Locate the cell with the specified text and output its (X, Y) center coordinate. 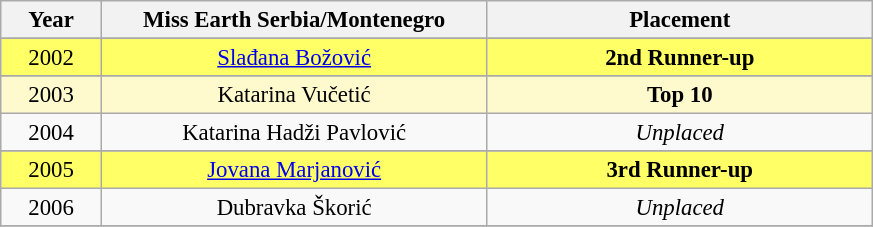
Slađana Božović (294, 58)
Katarina Hadži Pavlović (294, 133)
Miss Earth Serbia/Montenegro (294, 20)
3rd Runner-up (680, 170)
Year (52, 20)
Katarina Vučetić (294, 95)
2002 (52, 58)
Jovana Marjanović (294, 170)
2nd Runner-up (680, 58)
Top 10 (680, 95)
2006 (52, 208)
Dubravka Škorić (294, 208)
2003 (52, 95)
Placement (680, 20)
2004 (52, 133)
2005 (52, 170)
